Capture the cell that displays the provided text and extract its [x, y] central coordinate. 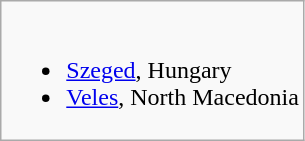
Szeged, Hungary Veles, North Macedonia [153, 71]
